Return the (X, Y) coordinate for the center point of the cell that contains the specified text.  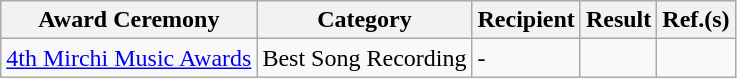
- (526, 58)
Ref.(s) (696, 20)
Best Song Recording (364, 58)
Category (364, 20)
Result (618, 20)
Recipient (526, 20)
Award Ceremony (129, 20)
4th Mirchi Music Awards (129, 58)
